Detect which cell encompasses the target text, then output its (x, y) center coordinate. 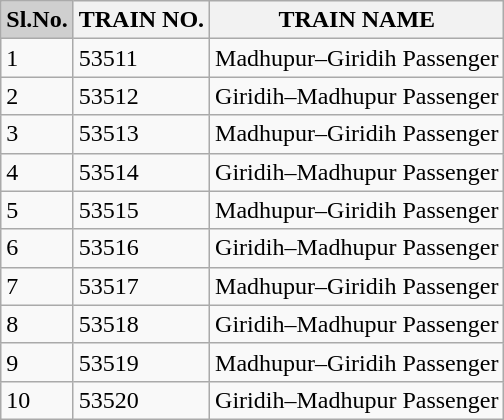
53516 (141, 248)
9 (37, 362)
TRAIN NAME (357, 20)
2 (37, 96)
TRAIN NO. (141, 20)
53518 (141, 324)
53519 (141, 362)
53520 (141, 400)
Sl.No. (37, 20)
53512 (141, 96)
8 (37, 324)
10 (37, 400)
53511 (141, 58)
53514 (141, 172)
53513 (141, 134)
53515 (141, 210)
3 (37, 134)
4 (37, 172)
53517 (141, 286)
6 (37, 248)
1 (37, 58)
7 (37, 286)
5 (37, 210)
